Output the [X, Y] coordinate of the center of the cell containing the given text.  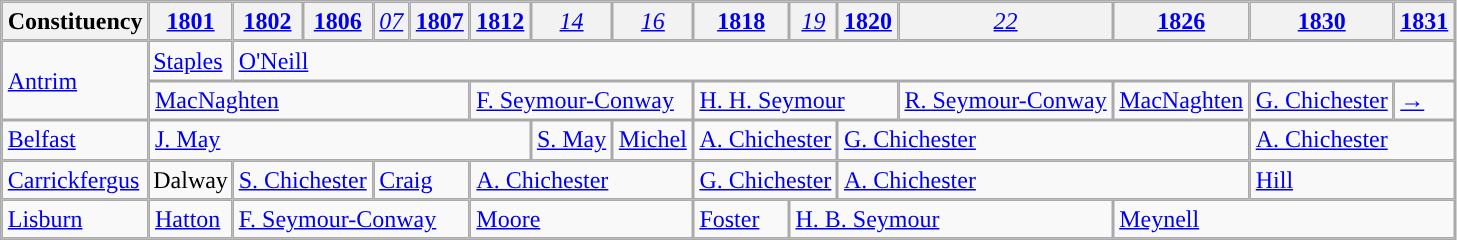
H. H. Seymour [796, 101]
1818 [741, 22]
07 [392, 22]
Craig [422, 180]
Carrickfergus [76, 180]
1801 [191, 22]
19 [813, 22]
Lisburn [76, 219]
1826 [1182, 22]
1830 [1322, 22]
Antrim [76, 80]
→ [1424, 101]
S. May [572, 140]
J. May [340, 140]
Michel [654, 140]
Belfast [76, 140]
1802 [267, 22]
S. Chichester [302, 180]
Constituency [76, 22]
1806 [338, 22]
16 [654, 22]
Hatton [191, 219]
Staples [191, 61]
1831 [1424, 22]
14 [572, 22]
H. B. Seymour [951, 219]
1812 [500, 22]
O'Neill [843, 61]
Foster [741, 219]
Dalway [191, 180]
R. Seymour-Conway [1006, 101]
22 [1006, 22]
1807 [440, 22]
1820 [868, 22]
Hill [1352, 180]
Moore [582, 219]
Meynell [1284, 219]
